Pinpoint the cell where the given text exists, returning its (x, y) midpoint coordinate. 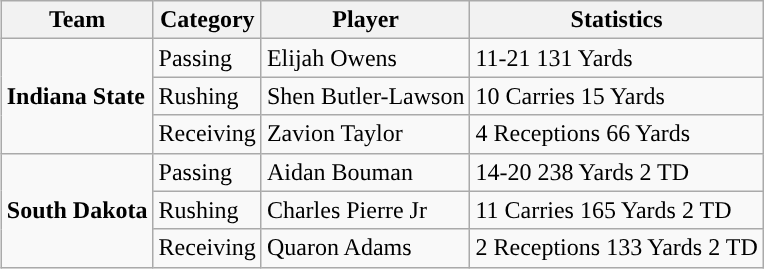
2 Receptions 133 Yards 2 TD (616, 248)
Statistics (616, 20)
Player (366, 20)
Zavion Taylor (366, 134)
Shen Butler-Lawson (366, 96)
11 Carries 165 Yards 2 TD (616, 210)
South Dakota (77, 210)
11-21 131 Yards (616, 58)
Aidan Bouman (366, 172)
Team (77, 20)
Category (207, 20)
4 Receptions 66 Yards (616, 134)
Quaron Adams (366, 248)
Charles Pierre Jr (366, 210)
Elijah Owens (366, 58)
14-20 238 Yards 2 TD (616, 172)
10 Carries 15 Yards (616, 96)
Indiana State (77, 96)
